From the cell containing the given text, extract its center point as [X, Y] coordinate. 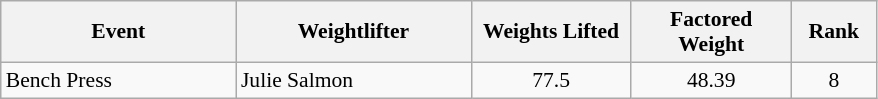
Event [118, 32]
8 [834, 80]
48.39 [711, 80]
Julie Salmon [354, 80]
Rank [834, 32]
77.5 [551, 80]
Weightlifter [354, 32]
Weights Lifted [551, 32]
Factored Weight [711, 32]
Bench Press [118, 80]
